Search for the cell housing the specified text and yield its [X, Y] center coordinate. 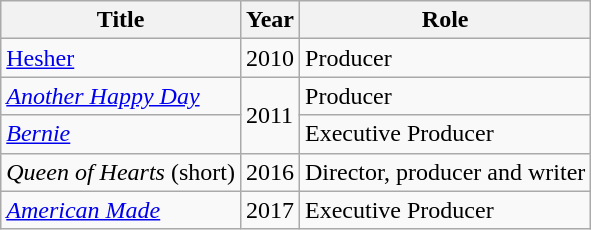
2016 [270, 172]
Director, producer and writer [446, 172]
Hesher [121, 58]
American Made [121, 210]
Year [270, 20]
2010 [270, 58]
2017 [270, 210]
Queen of Hearts (short) [121, 172]
Role [446, 20]
Bernie [121, 134]
2011 [270, 115]
Another Happy Day [121, 96]
Title [121, 20]
